Provide the (X, Y) coordinate of the cell's center where the given text is located.  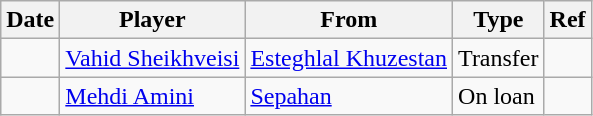
Sepahan (349, 96)
From (349, 20)
Mehdi Amini (152, 96)
On loan (499, 96)
Transfer (499, 58)
Type (499, 20)
Esteghlal Khuzestan (349, 58)
Vahid Sheikhveisi (152, 58)
Date (30, 20)
Ref (568, 20)
Player (152, 20)
